Return [X, Y] of the center of cell containing provided text 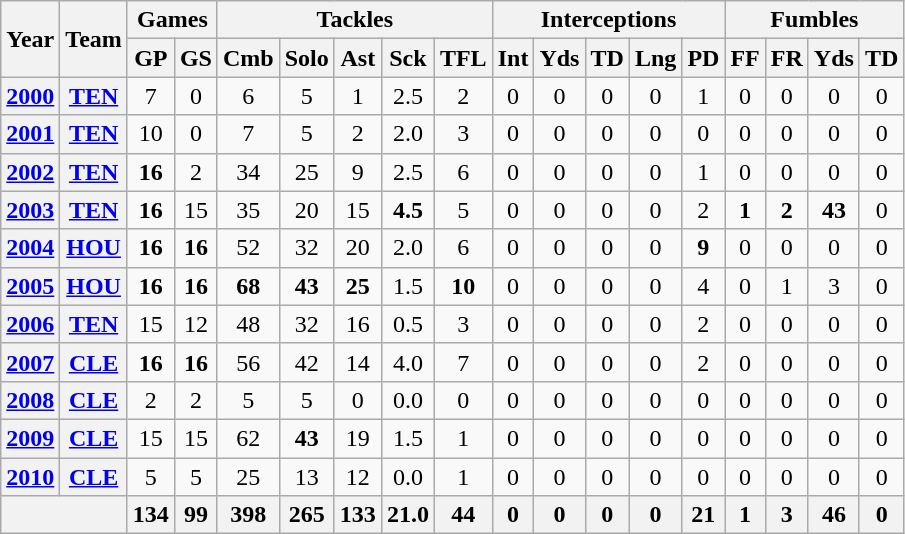
2002 [30, 172]
4 [704, 286]
62 [248, 438]
PD [704, 58]
2007 [30, 362]
2004 [30, 248]
Ast [358, 58]
FF [745, 58]
134 [150, 515]
FR [786, 58]
Year [30, 39]
56 [248, 362]
Team [94, 39]
44 [463, 515]
Solo [306, 58]
2008 [30, 400]
Games [172, 20]
21 [704, 515]
Cmb [248, 58]
14 [358, 362]
GP [150, 58]
133 [358, 515]
2009 [30, 438]
2000 [30, 96]
19 [358, 438]
68 [248, 286]
42 [306, 362]
Sck [408, 58]
2006 [30, 324]
398 [248, 515]
48 [248, 324]
Tackles [354, 20]
52 [248, 248]
Fumbles [814, 20]
Int [513, 58]
4.5 [408, 210]
4.0 [408, 362]
13 [306, 477]
2010 [30, 477]
34 [248, 172]
21.0 [408, 515]
GS [196, 58]
265 [306, 515]
TFL [463, 58]
46 [834, 515]
Lng [655, 58]
2005 [30, 286]
35 [248, 210]
2001 [30, 134]
Interceptions [608, 20]
99 [196, 515]
2003 [30, 210]
0.5 [408, 324]
